Capture the cell that displays the provided text and extract its [x, y] central coordinate. 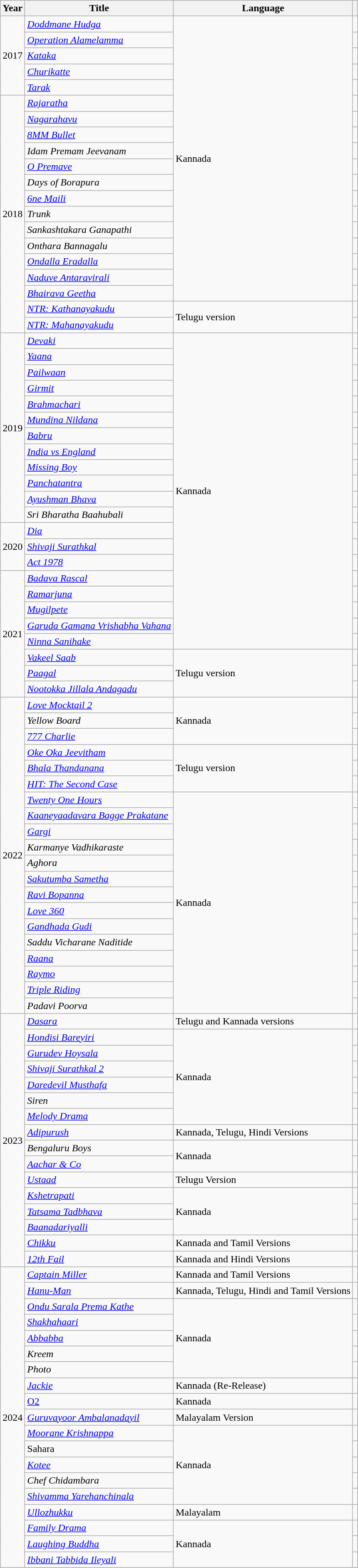
Karmanye Vadhikaraste [99, 847]
Devaki [99, 341]
2024 [12, 1417]
Tatsama Tadbhava [99, 1212]
Nootokka Jillala Andagadu [99, 689]
Language [263, 8]
Padavi Poorva [99, 1006]
Paagal [99, 673]
Dia [99, 531]
Nagarahavu [99, 119]
Love 360 [99, 910]
Ramarjuna [99, 594]
Bhala Thandanana [99, 768]
Ayushman Bhava [99, 499]
India vs England [99, 451]
Year [12, 8]
2023 [12, 1140]
Gargi [99, 831]
NTR: Kathanayakudu [99, 309]
O Premave [99, 166]
Ondu Sarala Prema Kathe [99, 1306]
Doddmane Hudga [99, 24]
Churikatte [99, 72]
Mugilpete [99, 610]
Pailwaan [99, 372]
Yellow Board [99, 721]
Gandhada Gudi [99, 926]
Kreem [99, 1354]
2017 [12, 56]
2021 [12, 633]
Panchatantra [99, 483]
Aghora [99, 863]
Kannada, Telugu, Hindi Versions [263, 1132]
Shakhahaari [99, 1322]
Adipurush [99, 1132]
Dasara [99, 1021]
Hanu-Man [99, 1291]
Operation Alamelamma [99, 40]
12th Fail [99, 1259]
Sankashtakara Ganapathi [99, 230]
Brahmachari [99, 404]
Sahara [99, 1449]
Sri Bharatha Baahubali [99, 515]
Bengaluru Boys [99, 1148]
Gurudev Hoysala [99, 1053]
Mundina Nildana [99, 420]
2020 [12, 547]
Idam Premam Jeevanam [99, 151]
Bhairava Geetha [99, 293]
777 Charlie [99, 737]
Baanadariyalli [99, 1227]
Captain Miller [99, 1275]
Raana [99, 958]
Chikku [99, 1243]
Rajaratha [99, 103]
Yaana [99, 356]
Girmit [99, 388]
Badava Rascal [99, 578]
Aachar & Co [99, 1164]
Kataka [99, 56]
Family Drama [99, 1528]
Kotee [99, 1464]
Triple Riding [99, 990]
Moorane Krishnappa [99, 1433]
2019 [12, 428]
Ullozhukku [99, 1512]
Chef Chidambara [99, 1481]
Kannada, Telugu, Hindi and Tamil Versions [263, 1291]
6ne Maili [99, 198]
Daredevil Musthafa [99, 1085]
Siren [99, 1101]
Trunk [99, 214]
Kannada and Hindi Versions [263, 1259]
Kaaneyaadavara Bagge Prakatane [99, 816]
Shivaji Surathkal 2 [99, 1069]
Raymo [99, 974]
Love Mocktail 2 [99, 705]
Ravi Bopanna [99, 895]
Malayalam Version [263, 1417]
Guruvayoor Ambalanadayil [99, 1417]
Melody Drama [99, 1116]
Photo [99, 1370]
Tarak [99, 87]
2018 [12, 214]
Vakeel Saab [99, 657]
Kshetrapati [99, 1195]
Telugu and Kannada versions [263, 1021]
Oke Oka Jeevitham [99, 752]
Kannada (Re-Release) [263, 1385]
Laughing Buddha [99, 1544]
Malayalam [263, 1512]
Days of Borapura [99, 182]
Twenty One Hours [99, 800]
Act 1978 [99, 562]
Garuda Gamana Vrishabha Vahana [99, 626]
8MM Bullet [99, 135]
Babru [99, 435]
Naduve Antaravirali [99, 277]
Ustaad [99, 1180]
Title [99, 8]
Telugu Version [263, 1180]
Hondisi Bareyiri [99, 1037]
Shivamma Yarehanchinala [99, 1496]
Sakutumba Sametha [99, 879]
Ibbani Tabbida Ileyali [99, 1560]
HIT: The Second Case [99, 784]
Shivaji Surathkal [99, 547]
Onthara Bannagalu [99, 246]
Saddu Vicharane Naditide [99, 942]
O2 [99, 1401]
Missing Boy [99, 467]
2022 [12, 855]
Jackie [99, 1385]
NTR: Mahanayakudu [99, 325]
Abbabba [99, 1338]
Ondalla Eradalla [99, 262]
Ninna Sanihake [99, 641]
